Detect which cell encompasses the target text, then output its [X, Y] center coordinate. 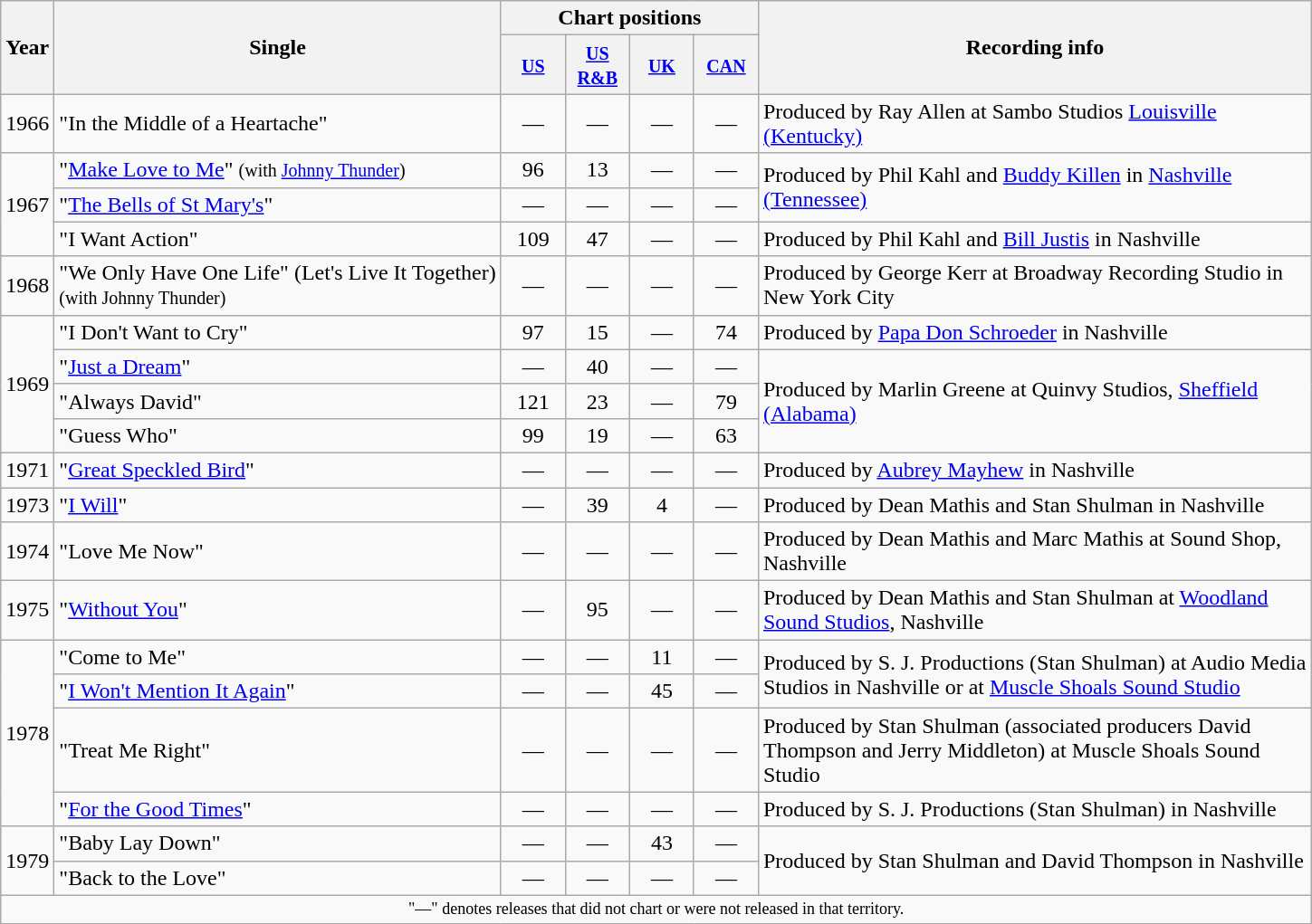
109 [532, 239]
Produced by S. J. Productions (Stan Shulman) in Nashville [1034, 809]
1979 [27, 861]
Produced by Stan Shulman (associated producers David Thompson and Jerry Middleton) at Muscle Shoals Sound Studio [1034, 750]
1974 [27, 552]
13 [598, 170]
"We Only Have One Life" (Let's Live It Together) (with Johnny Thunder) [277, 286]
"—" denotes releases that did not chart or were not released in that territory. [656, 909]
"Guess Who" [277, 435]
45 [661, 691]
Produced by Phil Kahl and Buddy Killen in Nashville (Tennessee) [1034, 187]
"Treat Me Right" [277, 750]
99 [532, 435]
Produced by S. J. Productions (Stan Shulman) at Audio Media Studios in Nashville or at Muscle Shoals Sound Studio [1034, 674]
UK [661, 65]
USR&B [598, 65]
39 [598, 504]
Recording info [1034, 47]
"Great Speckled Bird" [277, 470]
Produced by Dean Mathis and Stan Shulman in Nashville [1034, 504]
121 [532, 401]
23 [598, 401]
47 [598, 239]
"Make Love to Me" (with Johnny Thunder) [277, 170]
1967 [27, 205]
79 [726, 401]
19 [598, 435]
Produced by Aubrey Mayhew in Nashville [1034, 470]
1971 [27, 470]
96 [532, 170]
11 [661, 657]
43 [661, 843]
"Back to the Love" [277, 878]
"Come to Me" [277, 657]
"Without You" [277, 610]
Single [277, 47]
US [532, 65]
40 [598, 367]
4 [661, 504]
Produced by Marlin Greene at Quinvy Studios, Sheffield (Alabama) [1034, 401]
Produced by Dean Mathis and Stan Shulman at Woodland Sound Studios, Nashville [1034, 610]
"I Don't Want to Cry" [277, 332]
1968 [27, 286]
Year [27, 47]
1978 [27, 733]
1973 [27, 504]
95 [598, 610]
Produced by Stan Shulman and David Thompson in Nashville [1034, 861]
63 [726, 435]
15 [598, 332]
"Always David" [277, 401]
"In the Middle of a Heartache" [277, 123]
1975 [27, 610]
97 [532, 332]
1969 [27, 384]
"For the Good Times" [277, 809]
1966 [27, 123]
Produced by Papa Don Schroeder in Nashville [1034, 332]
CAN [726, 65]
"I Won't Mention It Again" [277, 691]
"The Bells of St Mary's" [277, 205]
"Love Me Now" [277, 552]
Produced by Phil Kahl and Bill Justis in Nashville [1034, 239]
74 [726, 332]
Produced by Ray Allen at Sambo Studios Louisville (Kentucky) [1034, 123]
"Just a Dream" [277, 367]
"I Will" [277, 504]
Produced by George Kerr at Broadway Recording Studio in New York City [1034, 286]
Chart positions [629, 18]
"Baby Lay Down" [277, 843]
Produced by Dean Mathis and Marc Mathis at Sound Shop, Nashville [1034, 552]
"I Want Action" [277, 239]
